Capture the cell that displays the provided text and extract its (X, Y) central coordinate. 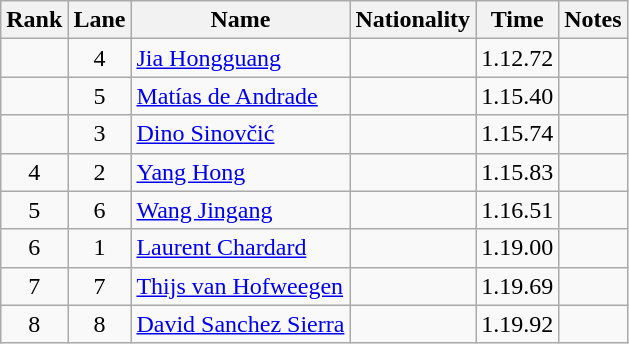
1.19.69 (518, 286)
1.19.92 (518, 324)
Wang Jingang (240, 210)
1.15.74 (518, 134)
1 (100, 248)
Thijs van Hofweegen (240, 286)
Nationality (413, 20)
2 (100, 172)
Rank (34, 20)
3 (100, 134)
1.16.51 (518, 210)
1.15.40 (518, 96)
Jia Hongguang (240, 58)
Lane (100, 20)
Time (518, 20)
Dino Sinovčić (240, 134)
1.15.83 (518, 172)
Notes (593, 20)
Matías de Andrade (240, 96)
Name (240, 20)
Laurent Chardard (240, 248)
1.19.00 (518, 248)
Yang Hong (240, 172)
David Sanchez Sierra (240, 324)
1.12.72 (518, 58)
